Return [X, Y] of the center of cell containing provided text 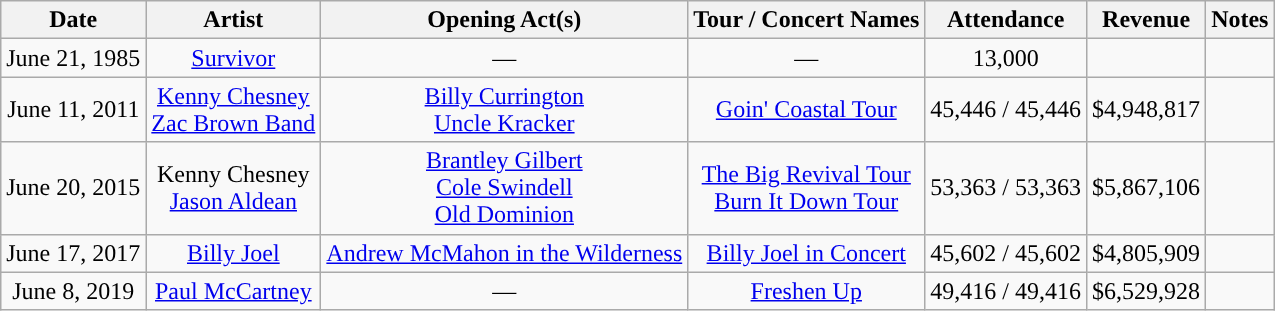
June 20, 2015 [74, 188]
Goin' Coastal Tour [806, 110]
$4,805,909 [1146, 253]
Kenny ChesneyZac Brown Band [234, 110]
49,416 / 49,416 [1006, 291]
$6,529,928 [1146, 291]
Attendance [1006, 20]
The Big Revival TourBurn It Down Tour [806, 188]
Freshen Up [806, 291]
Billy Joel in Concert [806, 253]
Billy Joel [234, 253]
13,000 [1006, 58]
Tour / Concert Names [806, 20]
Notes [1240, 20]
Artist [234, 20]
$4,948,817 [1146, 110]
53,363 / 53,363 [1006, 188]
Andrew McMahon in the Wilderness [504, 253]
Kenny ChesneyJason Aldean [234, 188]
Survivor [234, 58]
June 21, 1985 [74, 58]
45,446 / 45,446 [1006, 110]
Paul McCartney [234, 291]
$5,867,106 [1146, 188]
Opening Act(s) [504, 20]
June 17, 2017 [74, 253]
June 8, 2019 [74, 291]
Brantley GilbertCole SwindellOld Dominion [504, 188]
June 11, 2011 [74, 110]
Revenue [1146, 20]
Billy CurringtonUncle Kracker [504, 110]
Date [74, 20]
45,602 / 45,602 [1006, 253]
